Extract the [X, Y] coordinate from the center of the cell holding the provided text.  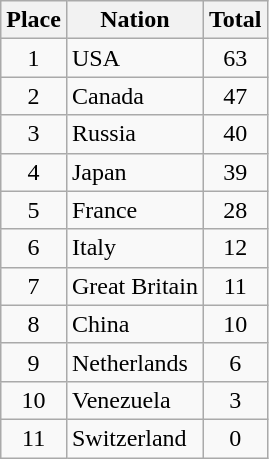
63 [235, 58]
China [134, 324]
0 [235, 438]
Nation [134, 20]
USA [134, 58]
Russia [134, 134]
Italy [134, 248]
Place [34, 20]
28 [235, 210]
Netherlands [134, 362]
Switzerland [134, 438]
France [134, 210]
Japan [134, 172]
7 [34, 286]
47 [235, 96]
4 [34, 172]
Canada [134, 96]
Total [235, 20]
Venezuela [134, 400]
5 [34, 210]
8 [34, 324]
9 [34, 362]
12 [235, 248]
40 [235, 134]
Great Britain [134, 286]
2 [34, 96]
39 [235, 172]
1 [34, 58]
